Pinpoint the cell where the given text exists, returning its [x, y] midpoint coordinate. 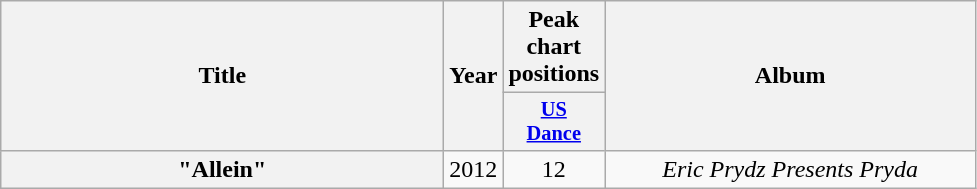
Title [222, 76]
2012 [474, 169]
Album [790, 76]
12 [554, 169]
Peak chart positions [554, 47]
Year [474, 76]
"Allein" [222, 169]
Eric Prydz Presents Pryda [790, 169]
USDance [554, 122]
